Return [X, Y] of the center of cell containing provided text 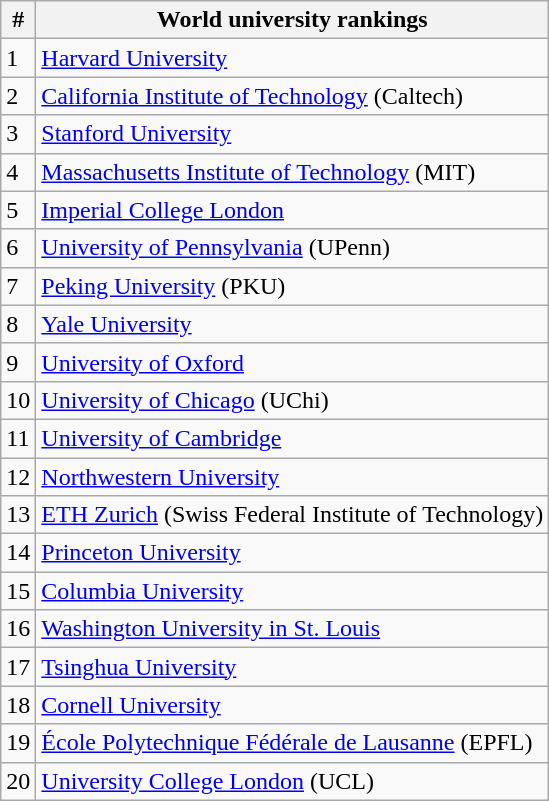
California Institute of Technology (Caltech) [292, 96]
Tsinghua University [292, 667]
University of Oxford [292, 362]
Yale University [292, 324]
20 [18, 781]
10 [18, 400]
University College London (UCL) [292, 781]
Northwestern University [292, 477]
World university rankings [292, 20]
16 [18, 629]
18 [18, 705]
Cornell University [292, 705]
6 [18, 248]
University of Pennsylvania (UPenn) [292, 248]
Massachusetts Institute of Technology (MIT) [292, 172]
Stanford University [292, 134]
École Polytechnique Fédérale de Lausanne (EPFL) [292, 743]
University of Chicago (UChi) [292, 400]
Princeton University [292, 553]
17 [18, 667]
19 [18, 743]
12 [18, 477]
5 [18, 210]
4 [18, 172]
Peking University (PKU) [292, 286]
3 [18, 134]
Columbia University [292, 591]
15 [18, 591]
Harvard University [292, 58]
9 [18, 362]
1 [18, 58]
# [18, 20]
ETH Zurich (Swiss Federal Institute of Technology) [292, 515]
14 [18, 553]
University of Cambridge [292, 438]
7 [18, 286]
Imperial College London [292, 210]
11 [18, 438]
Washington University in St. Louis [292, 629]
8 [18, 324]
13 [18, 515]
2 [18, 96]
